Return (X, Y) of the center of cell containing provided text 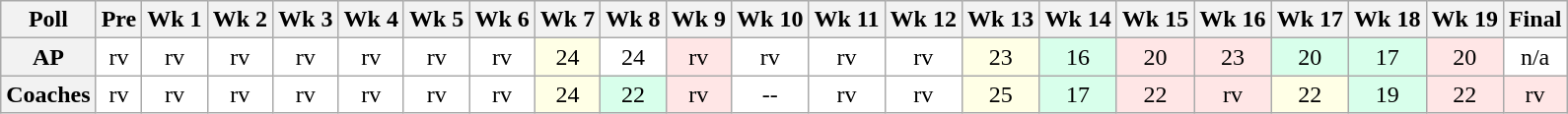
19 (1388, 94)
Wk 4 (371, 20)
Wk 6 (502, 20)
Wk 5 (436, 20)
Coaches (48, 94)
n/a (1534, 57)
Poll (48, 20)
Wk 14 (1078, 20)
Pre (118, 20)
Wk 3 (306, 20)
Wk 2 (240, 20)
Wk 9 (698, 20)
Wk 17 (1310, 20)
Final (1534, 20)
Wk 8 (633, 20)
Wk 18 (1388, 20)
Wk 19 (1464, 20)
Wk 11 (846, 20)
Wk 12 (923, 20)
Wk 15 (1155, 20)
25 (1000, 94)
Wk 1 (175, 20)
Wk 10 (770, 20)
16 (1078, 57)
AP (48, 57)
Wk 7 (567, 20)
Wk 16 (1233, 20)
-- (770, 94)
Wk 13 (1000, 20)
